For the text-containing cell, return its midpoint in (X, Y) coordinate format. 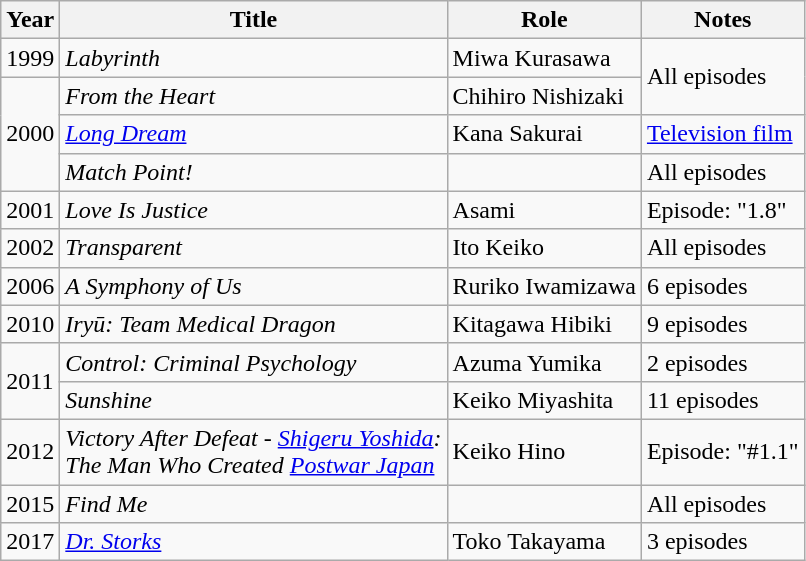
2010 (30, 324)
2011 (30, 381)
2002 (30, 248)
Control: Criminal Psychology (254, 362)
A Symphony of Us (254, 286)
Kitagawa Hibiki (544, 324)
Iryū: Team Medical Dragon (254, 324)
Match Point! (254, 172)
Year (30, 20)
2015 (30, 503)
Ruriko Iwamizawa (544, 286)
Episode: "#1.1" (722, 452)
Asami (544, 210)
6 episodes (722, 286)
Sunshine (254, 400)
2001 (30, 210)
Keiko Miyashita (544, 400)
9 episodes (722, 324)
Love Is Justice (254, 210)
2017 (30, 542)
Chihiro Nishizaki (544, 96)
Episode: "1.8" (722, 210)
Toko Takayama (544, 542)
Azuma Yumika (544, 362)
Kana Sakurai (544, 134)
2006 (30, 286)
Find Me (254, 503)
Dr. Storks (254, 542)
From the Heart (254, 96)
Role (544, 20)
Title (254, 20)
2000 (30, 134)
1999 (30, 58)
11 episodes (722, 400)
3 episodes (722, 542)
Television film (722, 134)
2 episodes (722, 362)
Labyrinth (254, 58)
2012 (30, 452)
Ito Keiko (544, 248)
Keiko Hino (544, 452)
Miwa Kurasawa (544, 58)
Long Dream (254, 134)
Notes (722, 20)
Victory After Defeat - Shigeru Yoshida:The Man Who Created Postwar Japan (254, 452)
Transparent (254, 248)
